Identify which cell holds the provided text, then report its [x, y] central coordinate. 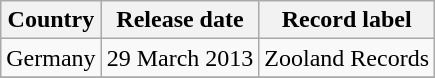
Zooland Records [347, 58]
Release date [180, 20]
29 March 2013 [180, 58]
Germany [51, 58]
Country [51, 20]
Record label [347, 20]
